Search for the cell housing the specified text and yield its (X, Y) center coordinate. 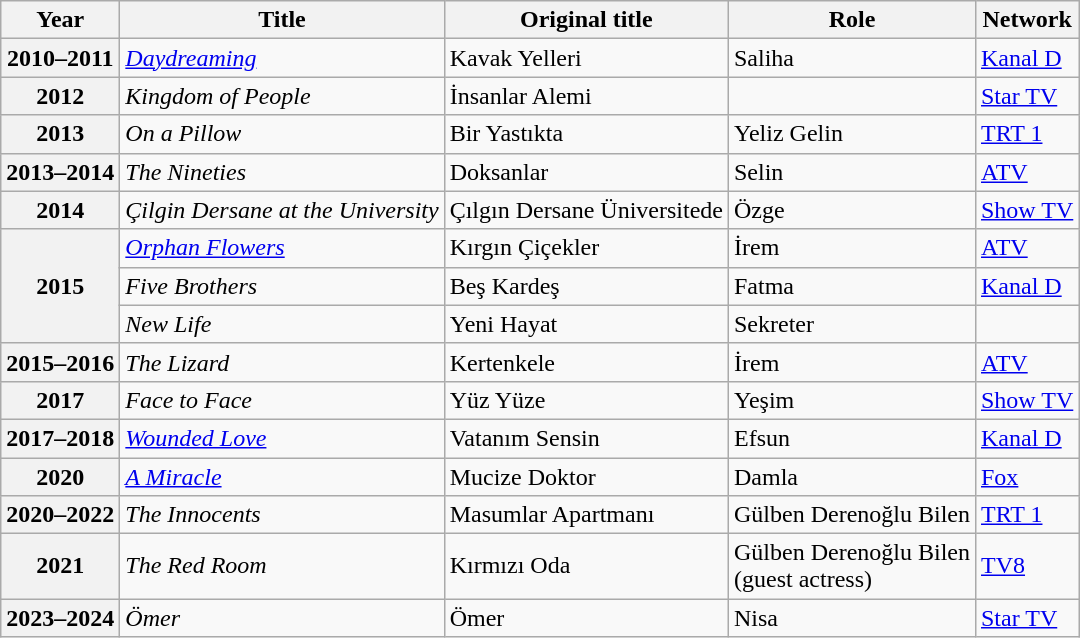
2017 (60, 400)
Original title (586, 20)
Çılgın Dersane Üniversitede (586, 210)
Özge (852, 210)
Five Brothers (282, 286)
Kırmızı Oda (586, 566)
Fatma (852, 286)
Yeliz Gelin (852, 134)
Fox (1026, 477)
2013–2014 (60, 172)
The Lizard (282, 362)
Kavak Yelleri (586, 58)
Selin (852, 172)
Yeşim (852, 400)
Year (60, 20)
The Innocents (282, 515)
Title (282, 20)
Mucize Doktor (586, 477)
Kingdom of People (282, 96)
2020 (60, 477)
Vatanım Sensin (586, 438)
The Red Room (282, 566)
New Life (282, 324)
Face to Face (282, 400)
2012 (60, 96)
Saliha (852, 58)
Wounded Love (282, 438)
2010–2011 (60, 58)
Kırgın Çiçekler (586, 248)
Network (1026, 20)
TV8 (1026, 566)
Efsun (852, 438)
2017–2018 (60, 438)
Nisa (852, 618)
2023–2024 (60, 618)
The Nineties (282, 172)
A Miracle (282, 477)
Gülben Derenoğlu Bilen(guest actress) (852, 566)
Gülben Derenoğlu Bilen (852, 515)
İnsanlar Alemi (586, 96)
2020–2022 (60, 515)
Beş Kardeş (586, 286)
Yeni Hayat (586, 324)
On a Pillow (282, 134)
Sekreter (852, 324)
2015–2016 (60, 362)
Doksanlar (586, 172)
2013 (60, 134)
Daydreaming (282, 58)
Role (852, 20)
Orphan Flowers (282, 248)
Kertenkele (586, 362)
Çilgin Dersane at the University (282, 210)
2014 (60, 210)
Masumlar Apartmanı (586, 515)
Damla (852, 477)
2021 (60, 566)
2015 (60, 286)
Yüz Yüze (586, 400)
Bir Yastıkta (586, 134)
